Capture the cell that displays the provided text and extract its [x, y] central coordinate. 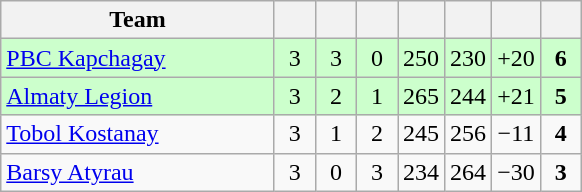
245 [422, 134]
Team [138, 20]
+21 [516, 96]
230 [468, 58]
Tobol Kostanay [138, 134]
4 [560, 134]
5 [560, 96]
6 [560, 58]
PBC Kapchagay [138, 58]
−11 [516, 134]
264 [468, 172]
244 [468, 96]
234 [422, 172]
Barsy Atyrau [138, 172]
Almaty Legion [138, 96]
−30 [516, 172]
256 [468, 134]
+20 [516, 58]
265 [422, 96]
250 [422, 58]
